Determine the [x, y] coordinate at the center of the cell enclosing the given text.  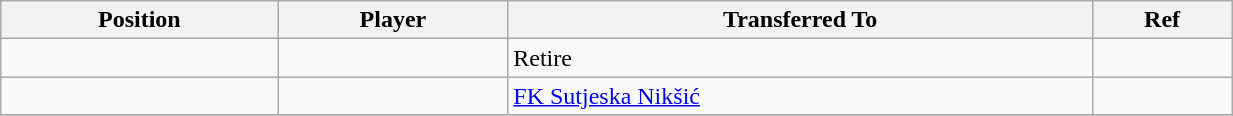
Player [393, 20]
Retire [800, 58]
Transferred To [800, 20]
FK Sutjeska Nikšić [800, 96]
Ref [1162, 20]
Position [140, 20]
